Find where the given text appears and provide that cell's center as [x, y] coordinate. 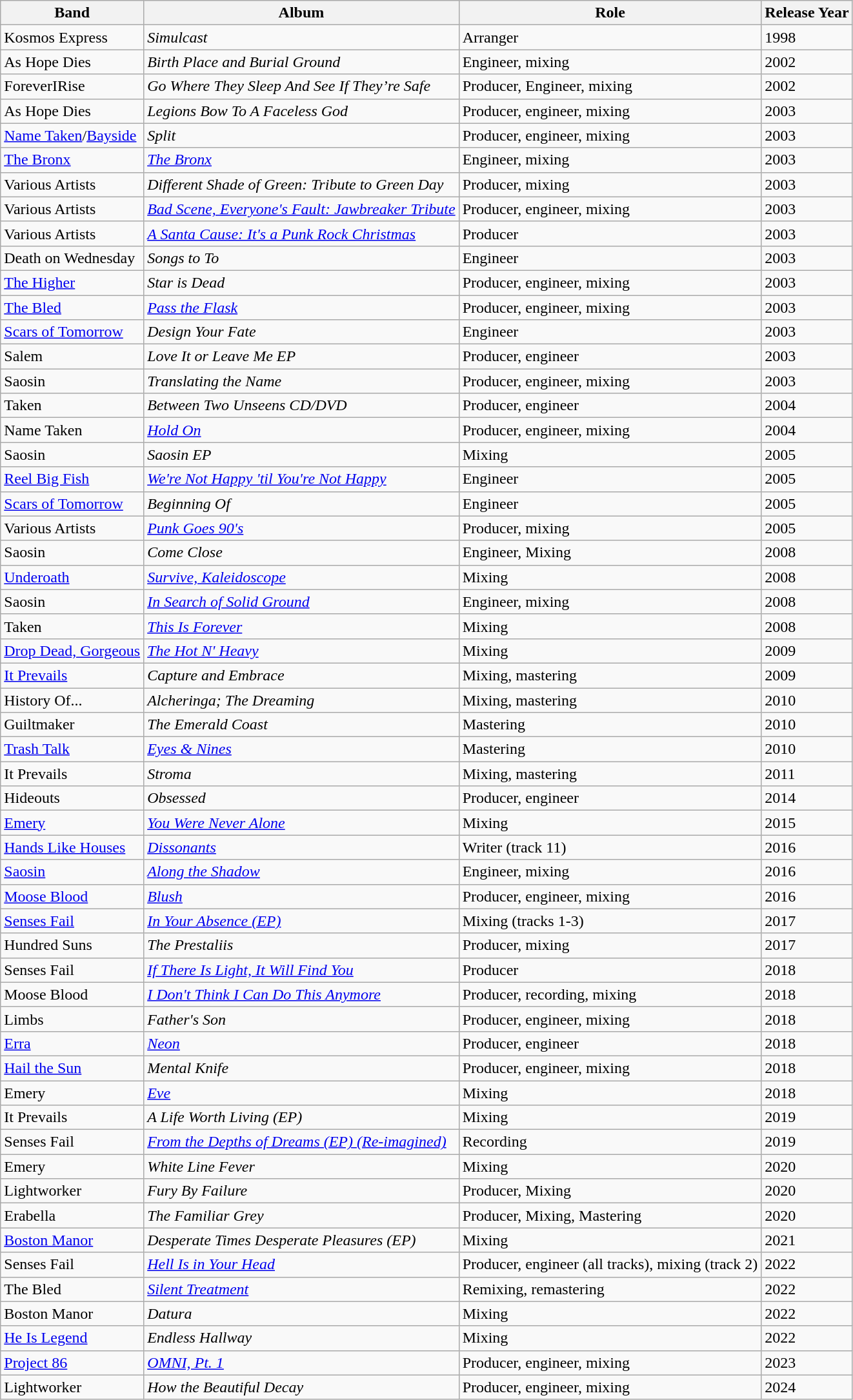
Stroma [302, 774]
Producer, Engineer, mixing [610, 86]
Arranger [610, 37]
Mixing (tracks 1-3) [610, 921]
Erabella [72, 1216]
Underoath [72, 577]
Fury By Failure [302, 1191]
2021 [807, 1240]
How the Beautiful Decay [302, 1387]
Go Where They Sleep And See If They’re Safe [302, 86]
Saosin EP [302, 455]
Survive, Kaleidoscope [302, 577]
Erra [72, 1043]
Salem [72, 357]
I Don't Think I Can Do This Anymore [302, 994]
A Life Worth Living (EP) [302, 1118]
Desperate Times Desperate Pleasures (EP) [302, 1240]
The Hot N' Heavy [302, 651]
Hail the Sun [72, 1068]
Songs to To [302, 258]
Engineer, Mixing [610, 553]
Datura [302, 1314]
The Familiar Grey [302, 1216]
Obsessed [302, 798]
Role [610, 13]
Name Taken/Bayside [72, 135]
Different Shade of Green: Tribute to Green Day [302, 184]
Simulcast [302, 37]
Album [302, 13]
Blush [302, 896]
Hell Is in Your Head [302, 1265]
Legions Bow To A Faceless God [302, 111]
Star is Dead [302, 282]
Father's Son [302, 1019]
Alcheringa; The Dreaming [302, 700]
Producer, recording, mixing [610, 994]
From the Depths of Dreams (EP) (Re-imagined) [302, 1142]
Trash Talk [72, 749]
Kosmos Express [72, 37]
2024 [807, 1387]
Reel Big Fish [72, 479]
Eve [302, 1093]
2015 [807, 823]
Remixing, remastering [610, 1289]
Punk Goes 90's [302, 528]
2023 [807, 1363]
You Were Never Alone [302, 823]
1998 [807, 37]
Name Taken [72, 430]
Producer, Mixing, Mastering [610, 1216]
Birth Place and Burial Ground [302, 62]
Hold On [302, 430]
Producer, Mixing [610, 1191]
Along the Shadow [302, 872]
Mental Knife [302, 1068]
Design Your Fate [302, 332]
The Emerald Coast [302, 725]
A Santa Cause: It's a Punk Rock Christmas [302, 233]
Hideouts [72, 798]
Come Close [302, 553]
ForeverIRise [72, 86]
Death on Wednesday [72, 258]
In Search of Solid Ground [302, 602]
Project 86 [72, 1363]
Hundred Suns [72, 945]
Silent Treatment [302, 1289]
Bad Scene, Everyone's Fault: Jawbreaker Tribute [302, 209]
The Higher [72, 282]
Endless Hallway [302, 1338]
If There Is Light, It Will Find You [302, 970]
White Line Fever [302, 1167]
Capture and Embrace [302, 675]
Band [72, 13]
Eyes & Nines [302, 749]
2011 [807, 774]
Guiltmaker [72, 725]
Between Two Unseens CD/DVD [302, 406]
OMNI, Pt. 1 [302, 1363]
Pass the Flask [302, 308]
He Is Legend [72, 1338]
History Of... [72, 700]
Recording [610, 1142]
2014 [807, 798]
Hands Like Houses [72, 847]
Producer, engineer (all tracks), mixing (track 2) [610, 1265]
Translating the Name [302, 381]
Limbs [72, 1019]
We're Not Happy 'til You're Not Happy [302, 479]
The Prestaliis [302, 945]
In Your Absence (EP) [302, 921]
Writer (track 11) [610, 847]
Love It or Leave Me EP [302, 357]
Neon [302, 1043]
Split [302, 135]
This Is Forever [302, 626]
Dissonants [302, 847]
Beginning Of [302, 504]
Drop Dead, Gorgeous [72, 651]
Release Year [807, 13]
